Determine the (X, Y) coordinate at the center of the cell enclosing the given text.  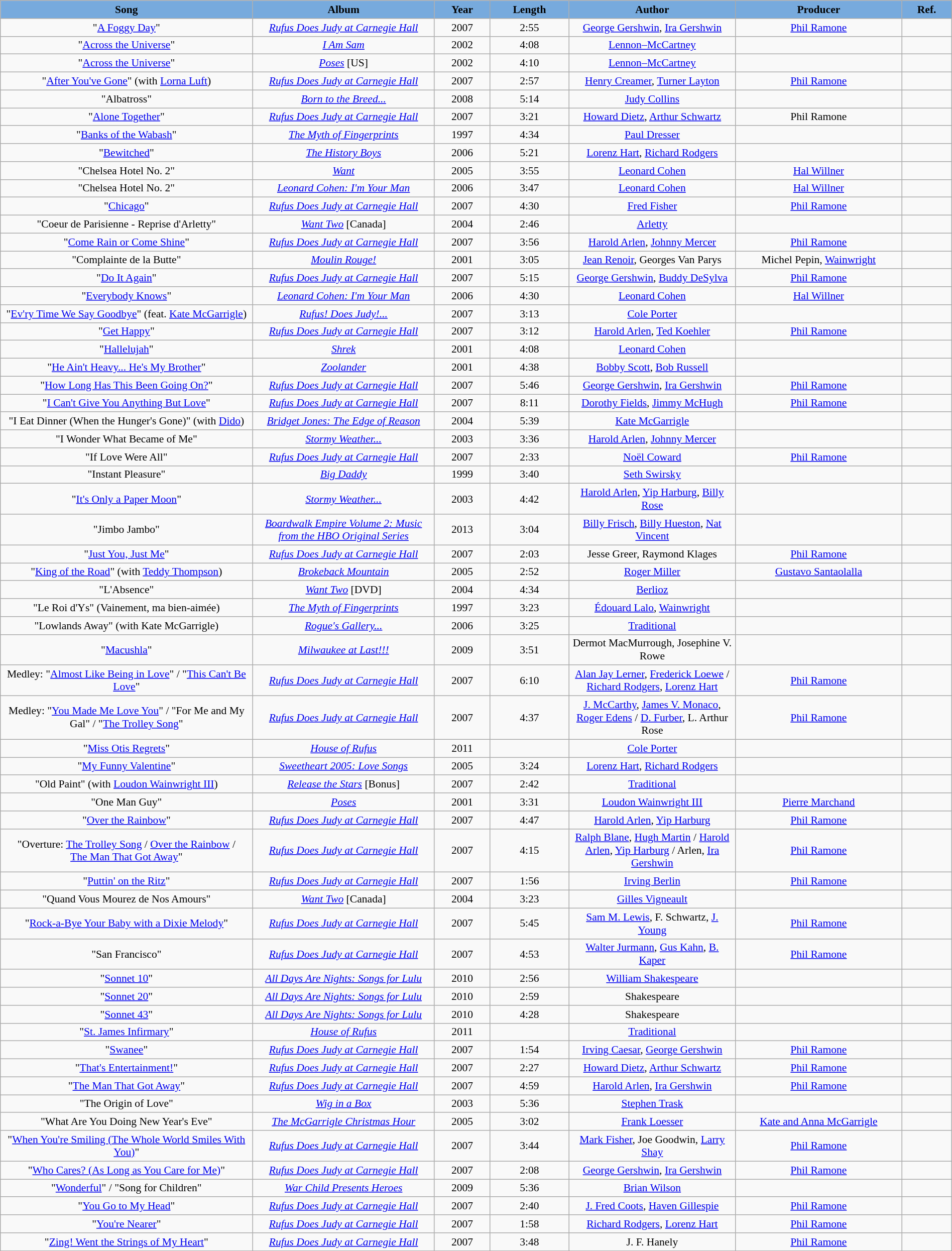
Berlioz (652, 590)
"Wonderful" / "Song for Children" (127, 1188)
"One Man Guy" (127, 802)
2:33 (530, 457)
Mark Fisher, Joe Goodwin, Larry Shay (652, 1146)
Shrek (343, 350)
Kate McGarrigle (652, 421)
Harold Arlen, Ira Gershwin (652, 1086)
"St. James Infirmary" (127, 1032)
"Quand Vous Mourez de Nos Amours" (127, 899)
4:42 (530, 499)
"Coeur de Parisienne - Reprise d'Arletty" (127, 224)
"Come Rain or Come Shine" (127, 242)
3:56 (530, 242)
Dorothy Fields, Jimmy McHugh (652, 403)
3:36 (530, 439)
"Do It Again" (127, 278)
Roger Miller (652, 572)
1:58 (530, 1224)
3:12 (530, 331)
4:38 (530, 367)
Sweetheart 2005: Love Songs (343, 766)
The History Boys (343, 153)
5:46 (530, 385)
Jesse Greer, Raymond Klages (652, 554)
J. Fred Coots, Haven Gillespie (652, 1206)
Jean Renoir, Georges Van Parys (652, 260)
"The Origin of Love" (127, 1104)
1:56 (530, 881)
"Instant Pleasure" (127, 475)
"Albatross" (127, 99)
Édouard Lalo, Wainwright (652, 608)
Ralph Blane, Hugh Martin / Harold Arlen, Yip Harburg / Arlen, Ira Gershwin (652, 851)
Bridget Jones: The Edge of Reason (343, 421)
Frank Loesser (652, 1121)
3:24 (530, 766)
Harold Arlen, Yip Harburg, Billy Rose (652, 499)
I Am Sam (343, 45)
"Banks of the Wabash" (127, 135)
2:27 (530, 1068)
"Miss Otis Regrets" (127, 748)
3:13 (530, 313)
"Who Cares? (As Long as You Care for Me)" (127, 1170)
Poses (343, 802)
George Gershwin, Buddy DeSylva (652, 278)
Want (343, 170)
Michel Pepin, Wainwright (818, 260)
"Bewitched" (127, 153)
2:56 (530, 978)
"Jimbo Jambo" (127, 529)
2:55 (530, 27)
2:46 (530, 224)
Producer (818, 10)
"Swanee" (127, 1050)
3:51 (530, 650)
"Lowlands Away" (with Kate McGarrigle) (127, 625)
2013 (462, 529)
"Sonnet 10" (127, 978)
Alan Jay Lerner, Frederick Loewe / Richard Rodgers, Lorenz Hart (652, 680)
4:47 (530, 820)
"He Ain't Heavy... He's My Brother" (127, 367)
Wig in a Box (343, 1104)
Big Daddy (343, 475)
2:03 (530, 554)
Gustavo Santaolalla (818, 572)
"I Eat Dinner (When the Hunger's Gone)" (with Dido) (127, 421)
4:53 (530, 954)
2008 (462, 99)
Irving Caesar, George Gershwin (652, 1050)
Loudon Wainwright III (652, 802)
3:02 (530, 1121)
Fred Fisher (652, 206)
Arletty (652, 224)
War Child Presents Heroes (343, 1188)
4:10 (530, 63)
4:59 (530, 1086)
Kate and Anna McGarrigle (818, 1121)
5:14 (530, 99)
"I Wonder What Became of Me" (127, 439)
1:54 (530, 1050)
2:08 (530, 1170)
"What Are You Doing New Year's Eve" (127, 1121)
Noël Coward (652, 457)
2:57 (530, 81)
Year (462, 10)
5:21 (530, 153)
Judy Collins (652, 99)
Moulin Rouge! (343, 260)
3:04 (530, 529)
Rufus! Does Judy!... (343, 313)
"A Foggy Day" (127, 27)
5:39 (530, 421)
Born to the Breed... (343, 99)
"Sonnet 43" (127, 1014)
Pierre Marchand (818, 802)
"You Go to My Head" (127, 1206)
"L'Absence" (127, 590)
Ref. (927, 10)
Brokeback Mountain (343, 572)
5:45 (530, 923)
"That's Entertainment!" (127, 1068)
"It's Only a Paper Moon" (127, 499)
3:47 (530, 188)
Harold Arlen, Ted Koehler (652, 331)
"I Can't Give You Anything But Love" (127, 403)
Harold Arlen, Yip Harburg (652, 820)
2:59 (530, 996)
Dermot MacMurrough, Josephine V. Rowe (652, 650)
"Rock-a-Bye Your Baby with a Dixie Melody" (127, 923)
Poses [US] (343, 63)
Medley: "Almost Like Being in Love" / "This Can't Be Love" (127, 680)
"Old Paint" (with Loudon Wainwright III) (127, 784)
Author (652, 10)
2:42 (530, 784)
"Get Happy" (127, 331)
"Over the Rainbow" (127, 820)
"The Man That Got Away" (127, 1086)
William Shakespeare (652, 978)
3:05 (530, 260)
Billy Frisch, Billy Hueston, Nat Vincent (652, 529)
Zoolander (343, 367)
"Ev'ry Time We Say Goodbye" (feat. Kate McGarrigle) (127, 313)
Brian Wilson (652, 1188)
4:15 (530, 851)
3:21 (530, 117)
"Puttin' on the Ritz" (127, 881)
Gilles Vigneault (652, 899)
J. F. Hanely (652, 1241)
Richard Rodgers, Lorenz Hart (652, 1224)
Seth Swirsky (652, 475)
"You're Nearer" (127, 1224)
Irving Berlin (652, 881)
Medley: "You Made Me Love You" / "For Me and My Gal" / "The Trolley Song" (127, 717)
1999 (462, 475)
"San Francisco" (127, 954)
"Alone Together" (127, 117)
"Le Roi d'Ys" (Vainement, ma bien-aimée) (127, 608)
3:48 (530, 1241)
Want Two [DVD] (343, 590)
"If Love Were All" (127, 457)
The McGarrigle Christmas Hour (343, 1121)
"Sonnet 20" (127, 996)
4:28 (530, 1014)
Bobby Scott, Bob Russell (652, 367)
3:31 (530, 802)
Album (343, 10)
"Just You, Just Me" (127, 554)
Song (127, 10)
"Zing! Went the Strings of My Heart" (127, 1241)
4:37 (530, 717)
3:44 (530, 1146)
3:40 (530, 475)
2:52 (530, 572)
Walter Jurmann, Gus Kahn, B. Kaper (652, 954)
"Overture: The Trolley Song / Over the Rainbow / The Man That Got Away" (127, 851)
"Complainte de la Butte" (127, 260)
"After You've Gone" (with Lorna Luft) (127, 81)
"Chicago" (127, 206)
"Hallelujah" (127, 350)
3:25 (530, 625)
"Everybody Knows" (127, 296)
Paul Dresser (652, 135)
"Macushla" (127, 650)
Length (530, 10)
"King of the Road" (with Teddy Thompson) (127, 572)
"My Funny Valentine" (127, 766)
Sam M. Lewis, F. Schwartz, J. Young (652, 923)
"When You're Smiling (The Whole World Smiles With You)" (127, 1146)
2:40 (530, 1206)
3:55 (530, 170)
Release the Stars [Bonus] (343, 784)
Stephen Trask (652, 1104)
5:15 (530, 278)
Milwaukee at Last!!! (343, 650)
Boardwalk Empire Volume 2: Music from the HBO Original Series (343, 529)
6:10 (530, 680)
8:11 (530, 403)
"How Long Has This Been Going On?" (127, 385)
Henry Creamer, Turner Layton (652, 81)
Rogue's Gallery... (343, 625)
J. McCarthy, James V. Monaco, Roger Edens / D. Furber, L. Arthur Rose (652, 717)
